Identify which cell holds the provided text, then report its [X, Y] central coordinate. 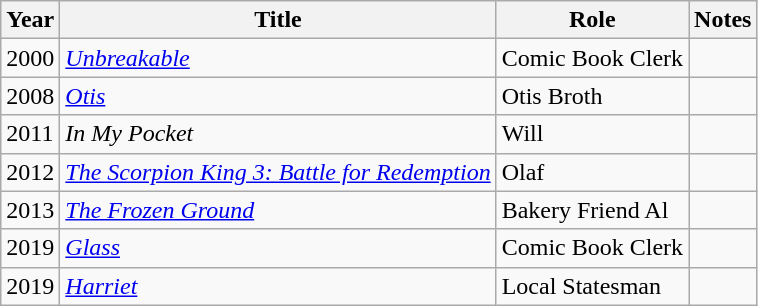
Otis Broth [592, 96]
Role [592, 20]
Unbreakable [278, 58]
Local Statesman [592, 286]
Year [30, 20]
Harriet [278, 286]
2012 [30, 172]
Otis [278, 96]
Will [592, 134]
Bakery Friend Al [592, 210]
Title [278, 20]
In My Pocket [278, 134]
2013 [30, 210]
Notes [723, 20]
2011 [30, 134]
The Frozen Ground [278, 210]
Glass [278, 248]
2000 [30, 58]
The Scorpion King 3: Battle for Redemption [278, 172]
2008 [30, 96]
Olaf [592, 172]
